Extract the (x, y) coordinate from the center of the cell holding the provided text.  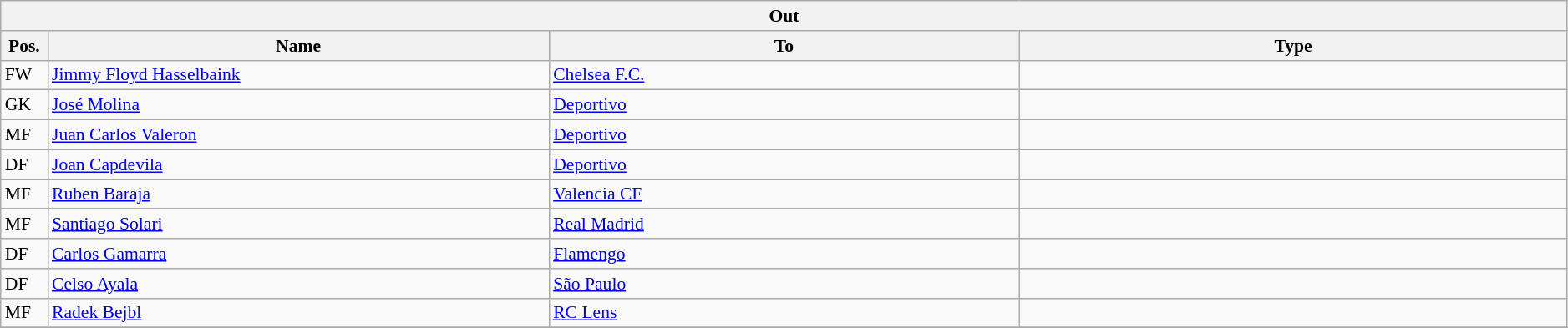
Radek Bejbl (298, 313)
Ruben Baraja (298, 194)
Out (784, 16)
Valencia CF (784, 194)
Name (298, 46)
Chelsea F.C. (784, 75)
FW (24, 75)
Pos. (24, 46)
Flamengo (784, 254)
Joan Capdevila (298, 164)
Celso Ayala (298, 284)
Santiago Solari (298, 225)
To (784, 46)
RC Lens (784, 313)
GK (24, 105)
Jimmy Floyd Hasselbaink (298, 75)
Carlos Gamarra (298, 254)
Real Madrid (784, 225)
São Paulo (784, 284)
Juan Carlos Valeron (298, 135)
Type (1293, 46)
José Molina (298, 105)
